From the cell containing the given text, extract its center point as (X, Y) coordinate. 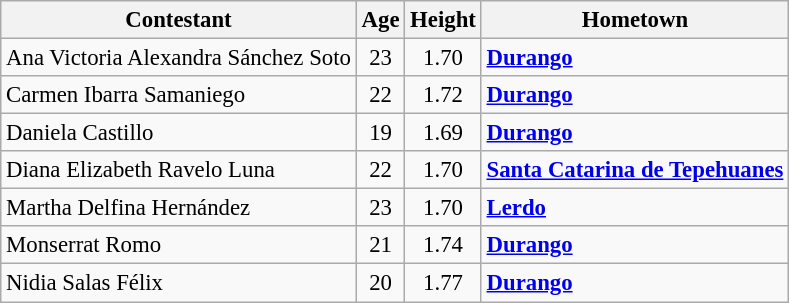
19 (380, 133)
20 (380, 283)
Age (380, 20)
1.72 (443, 95)
Daniela Castillo (179, 133)
Monserrat Romo (179, 245)
Nidia Salas Félix (179, 283)
1.69 (443, 133)
Diana Elizabeth Ravelo Luna (179, 170)
Height (443, 20)
1.77 (443, 283)
21 (380, 245)
Hometown (634, 20)
Carmen Ibarra Samaniego (179, 95)
1.74 (443, 245)
Martha Delfina Hernández (179, 208)
Santa Catarina de Tepehuanes (634, 170)
Lerdo (634, 208)
Ana Victoria Alexandra Sánchez Soto (179, 58)
Contestant (179, 20)
